For the text-containing cell, return its midpoint in (x, y) coordinate format. 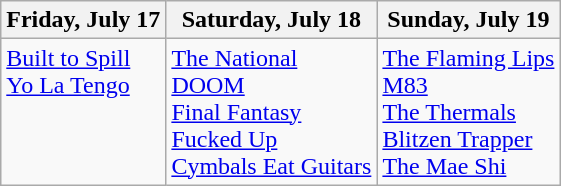
Saturday, July 18 (272, 20)
Built to SpillYo La Tengo (84, 112)
The Flaming LipsM83The ThermalsBlitzen TrapperThe Mae Shi (468, 112)
Friday, July 17 (84, 20)
The NationalDOOMFinal FantasyFucked UpCymbals Eat Guitars (272, 112)
Sunday, July 19 (468, 20)
